From the cell containing the given text, extract its center point as (x, y) coordinate. 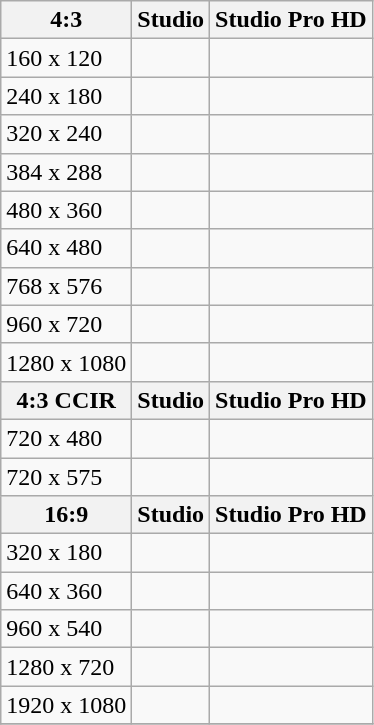
384 x 288 (66, 172)
1280 x 1080 (66, 362)
768 x 576 (66, 286)
640 x 360 (66, 591)
720 x 480 (66, 438)
240 x 180 (66, 96)
1920 x 1080 (66, 705)
4:3 CCIR (66, 400)
960 x 720 (66, 324)
480 x 360 (66, 210)
960 x 540 (66, 629)
160 x 120 (66, 58)
320 x 240 (66, 134)
4:3 (66, 20)
16:9 (66, 515)
720 x 575 (66, 477)
640 x 480 (66, 248)
1280 x 720 (66, 667)
320 x 180 (66, 553)
